Pinpoint the cell where the given text exists, returning its (X, Y) midpoint coordinate. 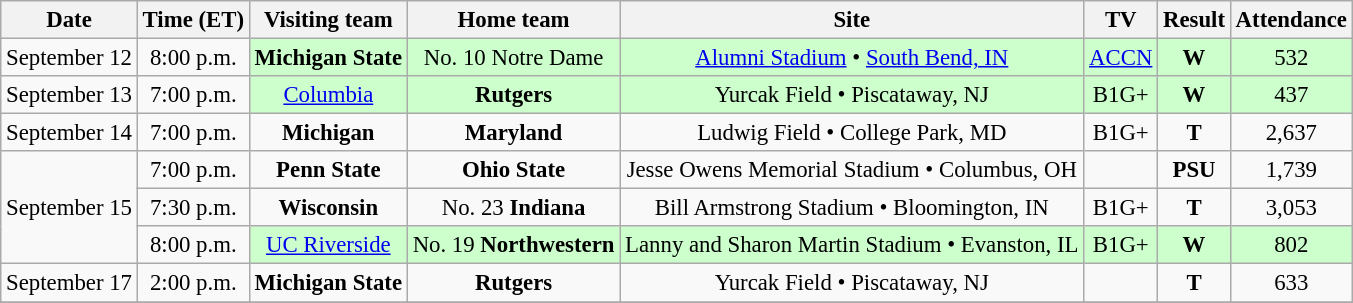
No. 19 Northwestern (513, 245)
ACCN (1121, 58)
Attendance (1291, 20)
Ludwig Field • College Park, MD (852, 133)
532 (1291, 58)
September 14 (69, 133)
Penn State (328, 170)
437 (1291, 95)
September 17 (69, 283)
Lanny and Sharon Martin Stadium • Evanston, IL (852, 245)
Maryland (513, 133)
633 (1291, 283)
Ohio State (513, 170)
802 (1291, 245)
Jesse Owens Memorial Stadium • Columbus, OH (852, 170)
September 13 (69, 95)
PSU (1194, 170)
1,739 (1291, 170)
TV (1121, 20)
No. 23 Indiana (513, 208)
Date (69, 20)
September 12 (69, 58)
3,053 (1291, 208)
Bill Armstrong Stadium • Bloomington, IN (852, 208)
2:00 p.m. (193, 283)
No. 10 Notre Dame (513, 58)
Columbia (328, 95)
7:30 p.m. (193, 208)
September 15 (69, 208)
Site (852, 20)
Michigan (328, 133)
Result (1194, 20)
Alumni Stadium • South Bend, IN (852, 58)
Visiting team (328, 20)
Wisconsin (328, 208)
2,637 (1291, 133)
Time (ET) (193, 20)
UC Riverside (328, 245)
Home team (513, 20)
